Output the [x, y] coordinate of the center of the cell containing the given text.  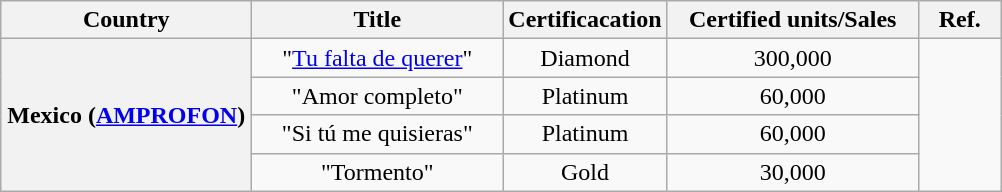
Title [378, 20]
"Tu falta de querer" [378, 58]
"Si tú me quisieras" [378, 134]
Gold [585, 172]
"Amor completo" [378, 96]
300,000 [792, 58]
Certificacation [585, 20]
Country [126, 20]
30,000 [792, 172]
Mexico (AMPROFON) [126, 115]
Certified units/Sales [792, 20]
Diamond [585, 58]
"Tormento" [378, 172]
Ref. [960, 20]
